Output the (X, Y) coordinate of the center of the cell containing the given text.  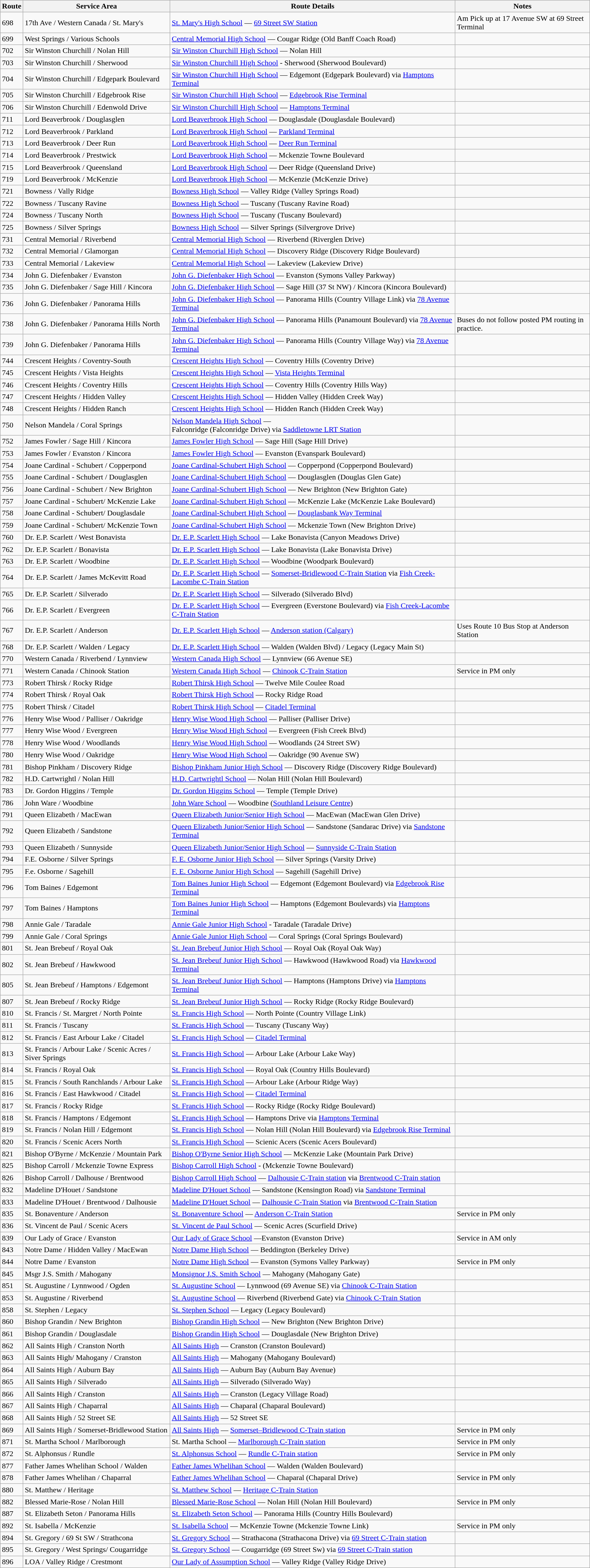
James Fowler / Sage Hill / Kincora (96, 441)
Bishop Grandin High School — Douglasdale (New Brighton Drive) (313, 1334)
Queen Elizabeth / Sunnyside (96, 847)
St. Francis High School — Rocky Ridge (Rocky Ridge Boulevard) (313, 1106)
Madeline D'Houet / Sandstone (96, 1190)
Our Lady of Grace School —Evanston (Evanston Drive) (313, 1238)
845 (12, 1274)
St. Stephen / Legacy (96, 1310)
All Saints High — Auburn Bay (Auburn Bay Avenue) (313, 1370)
719 (12, 179)
All Saints High/ Mahogany / Cranston (96, 1358)
734 (12, 275)
758 (12, 513)
St. Jean Brebeuf / Royal Oak (96, 948)
Western Canada / Riverbend / Lynnview (96, 659)
Bishop Pinkham Junior High School — Discovery Ridge (Discovery Ridge Boulevard) (313, 767)
714 (12, 155)
Henry Wise Wood High School — Palliser (Palliser Drive) (313, 719)
Western Canada / Chinook Station (96, 671)
St. Francis / Royal Oak (96, 1070)
Bishop Grandin / New Brighton (96, 1322)
793 (12, 847)
747 (12, 397)
All Saints High — Chaparal (Chaparal Boulevard) (313, 1406)
Bowness / Vally Ridge (96, 191)
Dr. E.P. Scarlett High School — Lake Bonavista (Canyon Meadows Drive) (313, 537)
Dr. E.P. Scarlett / Silverado (96, 594)
869 (12, 1430)
All Saints High / Cranston (96, 1394)
825 (12, 1166)
Annie Gale / Coral Springs (96, 936)
Robert Thirsk / Citadel (96, 707)
St. Alphonsus / Rundle (96, 1454)
759 (12, 525)
All Saints High — Silverado (Silverado Way) (313, 1382)
St. Francis / East Hawkwood / Citadel (96, 1094)
Joane Cardinal - Schubert / New Brighton (96, 489)
Henry Wise Wood / Evergreen (96, 731)
St. Martha School — Marlborough C-Train station (313, 1442)
777 (12, 731)
St. Elizabeth Seton / Panorama Hills (96, 1514)
St. Jean Brebeuf / Hamptons / Edgemont (96, 985)
St. Francis / Nolan Hill / Edgemont (96, 1130)
Dr. Gordon Higgins / Temple (96, 791)
864 (12, 1370)
Dr. E.P. Scarlett High School — Silverado (Silverado Blvd) (313, 594)
805 (12, 985)
Our Lady of Grace / Evanston (96, 1238)
796 (12, 888)
Lord Beaverbrook High School — Deer Ridge (Queensland Drive) (313, 167)
Dr. E.P. Scarlett High School — Woodbine (Woodpark Boulevard) (313, 561)
Dr. E.P. Scarlett High School — Lake Bonavista (Lake Bonavista Drive) (313, 549)
Henry Wise Wood High School — Evergreen (Fish Creek Blvd) (313, 731)
771 (12, 671)
St. Gregory / 69 St SW / Strathcona (96, 1538)
724 (12, 215)
744 (12, 361)
St. Francis High School — Tuscany (Tuscany Way) (313, 1025)
St. Isabella School — McKenzie Towne (Mckenzie Towne Link) (313, 1526)
Joane Cardinal-Schubert High School — Douglasglen (Douglas Glen Gate) (313, 477)
Bishop Pinkham / Discovery Ridge (96, 767)
754 (12, 465)
LOA / Valley Ridge / Crestmont (96, 1562)
765 (12, 594)
711 (12, 119)
Queen Elizabeth Junior/Senior High School — Sandstone (Sandarac Drive) via Sandstone Terminal (313, 831)
St. Jean Brebeuf / Rocky Ridge (96, 1001)
Joane Cardinal-Schubert High School — New Brighton (New Brighton Gate) (313, 489)
Dr. E.P. Scarlett / James McKevitt Road (96, 578)
James Fowler High School — Evanston (Evanspark Boulevard) (313, 453)
All Saints High — Cranston (Cranston Boulevard) (313, 1346)
Robert Thirsk / Rocky Ridge (96, 683)
832 (12, 1190)
778 (12, 743)
794 (12, 859)
H.D. Cartwrightl / Nolan Hill (96, 779)
St. Francis / South Ranchlands / Arbour Lake (96, 1082)
St. Augustine School — Riverbend (Riverbend Gate) via Chinook C-Train Station (313, 1298)
Father James Whelihan / Chaparral (96, 1478)
Am Pick up at 17 Avenue SW at 69 Street Terminal (523, 23)
Father James Whelihan School — Walden (Walden Boulevard) (313, 1466)
895 (12, 1550)
732 (12, 251)
770 (12, 659)
704 (12, 79)
Bishop Carroll / Dalhouse / Brentwood (96, 1178)
Western Canada High School — Chinook C-Train Station (313, 671)
All Saints High / Chaparral (96, 1406)
750 (12, 425)
St. Bonaventure / Anderson (96, 1214)
St. Francis High School — Arbour Lake (Arbour Lake Way) (313, 1054)
756 (12, 489)
Henry Wise Wood / Oakridge (96, 755)
F. E. Osborne Junior High School — Sagehill (Sagehill Drive) (313, 871)
819 (12, 1130)
712 (12, 131)
Central Memorial High School — Riverbend (Riverglen Drive) (313, 239)
Lord Beaverbrook / McKenzie (96, 179)
795 (12, 871)
St. Bonaventure School — Anderson C-Train Station (313, 1214)
Central Memorial / Riverbend (96, 239)
Dr. E.P. Scarlett / Evergreen (96, 610)
Joane Cardinal - Schubert/ Douglasdale (96, 513)
St. Francis / Rocky Ridge (96, 1106)
799 (12, 936)
892 (12, 1526)
783 (12, 791)
Central Memorial High School — Cougar Ridge (Old Banff Coach Road) (313, 39)
H.D. Cartwrightl School — Nolan Hill (Nolan Hill Boulevard) (313, 779)
Crescent Heights High School — Coventry Hills (Coventry Drive) (313, 361)
Tom Baines / Edgemont (96, 888)
John G. Diefenbaker High School — Sage Hill (37 St NW) / Kincora (Kincora Boulevard) (313, 287)
797 (12, 908)
Joane Cardinal - Schubert/ McKenzie Lake (96, 501)
St. Mary's High School — 69 Street SW Station (313, 23)
Joane Cardinal - Schubert / Copperpond (96, 465)
713 (12, 143)
James Fowler High School — Sage Hill (Sage Hill Drive) (313, 441)
Joane Cardinal-Schubert High School — Copperpond (Copperpond Boulevard) (313, 465)
St. Francis / Scenic Acers North (96, 1142)
John G. Diefenbaker High School — Panorama Hills (Country Village Way) via 78 Avenue Terminal (313, 344)
Lord Beaverbrook / Deer Run (96, 143)
Robert Thirsk / Royal Oak (96, 695)
812 (12, 1037)
St. Jean Brebeuf Junior High School — Hamptons (Hamptons Drive) via Hamptons Terminal (313, 985)
Robert Thirsk High School — Twelve Mile Coulee Road (313, 683)
807 (12, 1001)
706 (12, 107)
Service in AM only (523, 1238)
Henry Wise Wood High School — Woodlands (24 Street SW) (313, 743)
Crescent Heights High School — Coventry Hills (Coventry Hills Way) (313, 385)
Queen Elizabeth Junior/Senior High School — Sunnyside C-Train Station (313, 847)
Blessed Marie-Rose / Nolan Hill (96, 1502)
St. Francis High School — North Pointe (Country Village Link) (313, 1013)
833 (12, 1202)
Central Memorial / Glamorgan (96, 251)
St. Jean Brebeuf / Hawkwood (96, 965)
867 (12, 1406)
Route (12, 6)
All Saints High — Cranston (Legacy Village Road) (313, 1394)
858 (12, 1310)
Blessed Marie-Rose School — Nolan Hill (Nolan Hill Boulevard) (313, 1502)
773 (12, 683)
821 (12, 1154)
Bowness High School — Valley Ridge (Valley Springs Road) (313, 191)
775 (12, 707)
Notre Dame High School — Beddington (Berkeley Drive) (313, 1250)
Monsignor J.S. Smith School — Mahogany (Mahogany Gate) (313, 1274)
St. Jean Brebeuf Junior High School — Hawkwood (Hawkwood Road) via Hawkwood Terminal (313, 965)
Bishop O'Byrne / McKenzie / Mountain Park (96, 1154)
John G. Diefenbaker / Panorama Hills North (96, 324)
West Springs / Various Schools (96, 39)
Crescent Heights / Hidden Ranch (96, 409)
St. Gregory School — Cougarridge (69 Street Sw) via 69 Street C-Train station (313, 1550)
Crescent Heights High School — Hidden Ranch (Hidden Creek Way) (313, 409)
Dr. E.P. Scarlett / Anderson (96, 630)
St. Jean Brebeuf Junior High School — Rocky Ridge (Rocky Ridge Boulevard) (313, 1001)
Lord Beaverbrook High School — Deer Run Terminal (313, 143)
Central Memorial / Lakeview (96, 263)
Dr. E.P. Scarlett / Walden / Legacy (96, 647)
865 (12, 1382)
Bowness / Tuscany North (96, 215)
Father James Whelihan School / Walden (96, 1466)
Lord Beaverbrook / Prestwick (96, 155)
St. Francis High School — Nolan Hill (Nolan Hill Boulevard) via Edgebrook Rise Terminal (313, 1130)
Joane Cardinal-Schubert High School — McKenzie Lake (McKenzie Lake Boulevard) (313, 501)
Sir Winston Churchill High School — Edgebrook Rise Terminal (313, 95)
Sir Winston Churchill High School — Nolan Hill (313, 51)
Sir Winston Churchill High School — Hamptons Terminal (313, 107)
St. Matthew School — Heritage C-Train Station (313, 1490)
739 (12, 344)
781 (12, 767)
764 (12, 578)
St. Gregory School — Strathacona (Strathacona Drive) via 69 Street C-Train station (313, 1538)
Lord Beaverbrook / Queensland (96, 167)
All Saints High — 52 Street SE (313, 1418)
725 (12, 227)
Central Memorial High School — Discovery Ridge (Discovery Ridge Boulevard) (313, 251)
811 (12, 1025)
861 (12, 1334)
816 (12, 1094)
St. Isabella / McKenzie (96, 1526)
James Fowler / Evanston / Kincora (96, 453)
Bishop Grandin High School — New Brighton (New Brighton Drive) (313, 1322)
All Saints High / Cranston North (96, 1346)
Dr. E.P. Scarlett High School — Anderson station (Calgary) (313, 630)
782 (12, 779)
Route Details (313, 6)
Buses do not follow posted PM routing in practice. (523, 324)
St. Jean Brebeuf Junior High School — Royal Oak (Royal Oak Way) (313, 948)
786 (12, 803)
All Saints High / Silverado (96, 1382)
Bowness / Silver Springs (96, 227)
826 (12, 1178)
835 (12, 1214)
F.e. Osborne / Sagehill (96, 871)
878 (12, 1478)
731 (12, 239)
Queen Elizabeth / Sandstone (96, 831)
Sir Winston Churchill / Edenwold Drive (96, 107)
Bishop Carroll High School — Dalhousie C-Train station via Brentwood C-Train station (313, 1178)
698 (12, 23)
Sir Winston Churchill / Sherwood (96, 63)
All Saints High — Mahogany (Mahogany Boulevard) (313, 1358)
Father James Whelihan School — Chaparal (Chaparal Drive) (313, 1478)
766 (12, 610)
802 (12, 965)
862 (12, 1346)
738 (12, 324)
760 (12, 537)
Bowness High School — Silver Springs (Silvergrove Drive) (313, 227)
Dr. E.P. Scarlett / Bonavista (96, 549)
St. Francis / East Arbour Lake / Citadel (96, 1037)
Dr. E.P. Scarlett High School — Walden (Walden Blvd) / Legacy (Legacy Main St) (313, 647)
817 (12, 1106)
Crescent Heights / Coventry Hills (96, 385)
All Saints High — Somerset–Bridlewood C-Train station (313, 1430)
St. Augustine / Riverbend (96, 1298)
792 (12, 831)
798 (12, 924)
755 (12, 477)
Crescent Heights High School — Hidden Valley (Hidden Creek Way) (313, 397)
St. Francis High School — Arbour Lake (Arbour Ridge Way) (313, 1082)
St. Martha School / Marlborough (96, 1442)
Service Area (96, 6)
Bowness / Tuscany Ravine (96, 203)
705 (12, 95)
Annie Gale Junior High School - Taradale (Taradale Drive) (313, 924)
St. Vincent de Paul / Scenic Acers (96, 1226)
896 (12, 1562)
John Ware School — Woodbine (Southland Leisure Centre) (313, 803)
868 (12, 1418)
722 (12, 203)
851 (12, 1286)
Annie Gale / Taradale (96, 924)
Crescent Heights High School — Vista Heights Terminal (313, 373)
Lord Beaverbrook High School — Parkland Terminal (313, 131)
871 (12, 1442)
Bowness High School — Tuscany (Tuscany Ravine Road) (313, 203)
843 (12, 1250)
Sir Winston Churchill / Edgepark Boulevard (96, 79)
853 (12, 1298)
Nelson Mandela / Coral Springs (96, 425)
Crescent Heights / Coventry-South (96, 361)
Crescent Heights / Hidden Valley (96, 397)
Central Memorial High School — Lakeview (Lakeview Drive) (313, 263)
All Saints High / Auburn Bay (96, 1370)
St. Gregory / West Springs/ Cougarridge (96, 1550)
Msgr J.S. Smith / Mahogany (96, 1274)
753 (12, 453)
Henry Wise Wood High School — Oakridge (90 Avenue SW) (313, 755)
Dr. E.P. Scarlett High School — Evergreen (Everstone Boulevard) via Fish Creek-Lacombe C-Train Station (313, 610)
746 (12, 385)
763 (12, 561)
877 (12, 1466)
St. Francis High School — Hamptons Drive via Hamptons Terminal (313, 1118)
Joane Cardinal-Schubert High School — Douglasbank Way Terminal (313, 513)
774 (12, 695)
St. Francis High School — Royal Oak (Country Hills Boulevard) (313, 1070)
Joane Cardinal-Schubert High School — Mckenzie Town (New Brighton Drive) (313, 525)
767 (12, 630)
Robert Thirsk High School — Rocky Ridge Road (313, 695)
703 (12, 63)
St. Francis / Hamptons / Edgemont (96, 1118)
894 (12, 1538)
Sir Winston Churchill / Nolan Hill (96, 51)
Notre Dame High School — Evanston (Symons Valley Parkway) (313, 1262)
748 (12, 409)
813 (12, 1054)
F.E. Osborne / Silver Springs (96, 859)
Madeline D'Houet / Brentwood / Dalhousie (96, 1202)
F. E. Osborne Junior High School — Silver Springs (Varsity Drive) (313, 859)
699 (12, 39)
Sir Winston Churchill High School - Sherwood (Sherwood Boulevard) (313, 63)
866 (12, 1394)
780 (12, 755)
860 (12, 1322)
Lord Beaverbrook High School — Douglasdale (Douglasdale Boulevard) (313, 119)
St. Francis / St. Margret / North Pointe (96, 1013)
752 (12, 441)
810 (12, 1013)
844 (12, 1262)
Nelson Mandela High School —Falconridge (Falconridge Drive) via Saddletowne LRT Station (313, 425)
John G. Diefenbaker / Sage Hill / Kincora (96, 287)
John G. Diefenbaker High School — Panorama Hills (Panamount Boulevard) via 78 Avenue Terminal (313, 324)
880 (12, 1490)
Tom Baines / Hamptons (96, 908)
Sir Winston Churchill High School — Edgemont (Edgepark Boulevard) via Hamptons Terminal (313, 79)
Queen Elizabeth Junior/Senior High School — MacEwan (MacEwan Glen Drive) (313, 815)
Notre Dame / Hidden Valley / MacEwan (96, 1250)
887 (12, 1514)
Tom Baines Junior High School — Hamptons (Edgemont Boulevards) via Hamptons Terminal (313, 908)
745 (12, 373)
Bishop Carroll / Mckenzie Towne Express (96, 1166)
815 (12, 1082)
Lord Beaverbrook / Parkland (96, 131)
836 (12, 1226)
882 (12, 1502)
All Saints High / Somerset-Bridlewood Station (96, 1430)
Bowness High School — Tuscany (Tuscany Boulevard) (313, 215)
Madeline D'Houet School — Sandstone (Kensington Road) via Sandstone Terminal (313, 1190)
863 (12, 1358)
818 (12, 1118)
Sir Winston Churchill / Edgebrook Rise (96, 95)
Henry Wise Wood / Palliser / Oakridge (96, 719)
St. Francis / Tuscany (96, 1025)
Tom Baines Junior High School — Edgemont (Edgemont Boulevard) via Edgebrook Rise Terminal (313, 888)
Madeline D'Houet School — Dalhousie C-Train Station via Brentwood C-Train Station (313, 1202)
820 (12, 1142)
John G. Diefenbaker High School — Evanston (Symons Valley Parkway) (313, 275)
776 (12, 719)
Bishop Carroll High School - (Mckenzie Towne Boulevard) (313, 1166)
Dr. Gordon Higgins School — Temple (Temple Drive) (313, 791)
Dr. E.P. Scarlett / West Bonavista (96, 537)
St. Augustine / Lynnwood / Ogden (96, 1286)
Lord Beaverbrook High School — Mckenzie Towne Boulevard (313, 155)
791 (12, 815)
John Ware / Woodbine (96, 803)
872 (12, 1454)
801 (12, 948)
John G. Diefenbaker High School — Panorama Hills (Country Village Link) via 78 Avenue Terminal (313, 303)
Lord Beaverbrook / Douglasglen (96, 119)
Crescent Heights / Vista Heights (96, 373)
839 (12, 1238)
Queen Elizabeth / MacEwan (96, 815)
715 (12, 167)
762 (12, 549)
Bishop Grandin / Douglasdale (96, 1334)
Notre Dame / Evanston (96, 1262)
St. Matthew / Heritage (96, 1490)
St. Elizabeth Seton School — Panorama Hills (Country Hills Boulevard) (313, 1514)
768 (12, 647)
Joane Cardinal - Schubert/ McKenzie Town (96, 525)
St. Francis / Arbour Lake / Scenic Acres / Siver Springs (96, 1054)
St. Augustine School — Lynnwood (69 Avenue SE) via Chinook C-Train Station (313, 1286)
736 (12, 303)
Lord Beaverbrook High School — McKenzie (McKenzie Drive) (313, 179)
Annie Gale Junior High School — Coral Springs (Coral Springs Boulevard) (313, 936)
733 (12, 263)
735 (12, 287)
St. Vincent de Paul School — Scenic Acres (Scurfield Drive) (313, 1226)
John G. Diefenbaker / Evanston (96, 275)
17th Ave / Western Canada / St. Mary's (96, 23)
757 (12, 501)
St. Francis High School — Scienic Acers (Scenic Acers Boulevard) (313, 1142)
Bishop O'Byrne Senior High School — McKenzie Lake (Mountain Park Drive) (313, 1154)
Uses Route 10 Bus Stop at Anderson Station (523, 630)
721 (12, 191)
Notes (523, 6)
Western Canada High School — Lynnview (66 Avenue SE) (313, 659)
St. Alphonsus School — Rundle C-Train station (313, 1454)
Robert Thirsk High School — Citadel Terminal (313, 707)
814 (12, 1070)
Dr. E.P. Scarlett / Woodbine (96, 561)
St. Stephen School — Legacy (Legacy Boulevard) (313, 1310)
All Saints High / 52 Street SE (96, 1418)
Our Lady of Assumption School — Valley Ridge (Valley Ridge Drive) (313, 1562)
Dr. E.P. Scarlett High School — Somerset-Bridlewood C-Train Station via Fish Creek-Lacombe C-Train Station (313, 578)
702 (12, 51)
Henry Wise Wood / Woodlands (96, 743)
Joane Cardinal - Schubert / Douglasglen (96, 477)
